Detect which cell encompasses the target text, then output its (x, y) center coordinate. 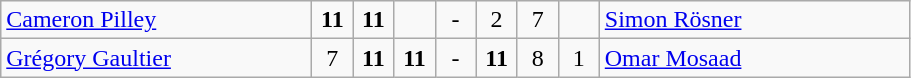
8 (538, 58)
1 (578, 58)
Grégory Gaultier (156, 58)
Simon Rösner (754, 20)
Cameron Pilley (156, 20)
2 (496, 20)
Omar Mosaad (754, 58)
